Search for the cell housing the specified text and yield its [x, y] center coordinate. 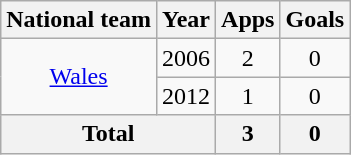
Goals [315, 20]
2006 [186, 58]
3 [248, 134]
1 [248, 96]
National team [79, 20]
Apps [248, 20]
Wales [79, 77]
Total [108, 134]
2 [248, 58]
Year [186, 20]
2012 [186, 96]
